Provide the [X, Y] coordinate of the cell's center where the given text is located.  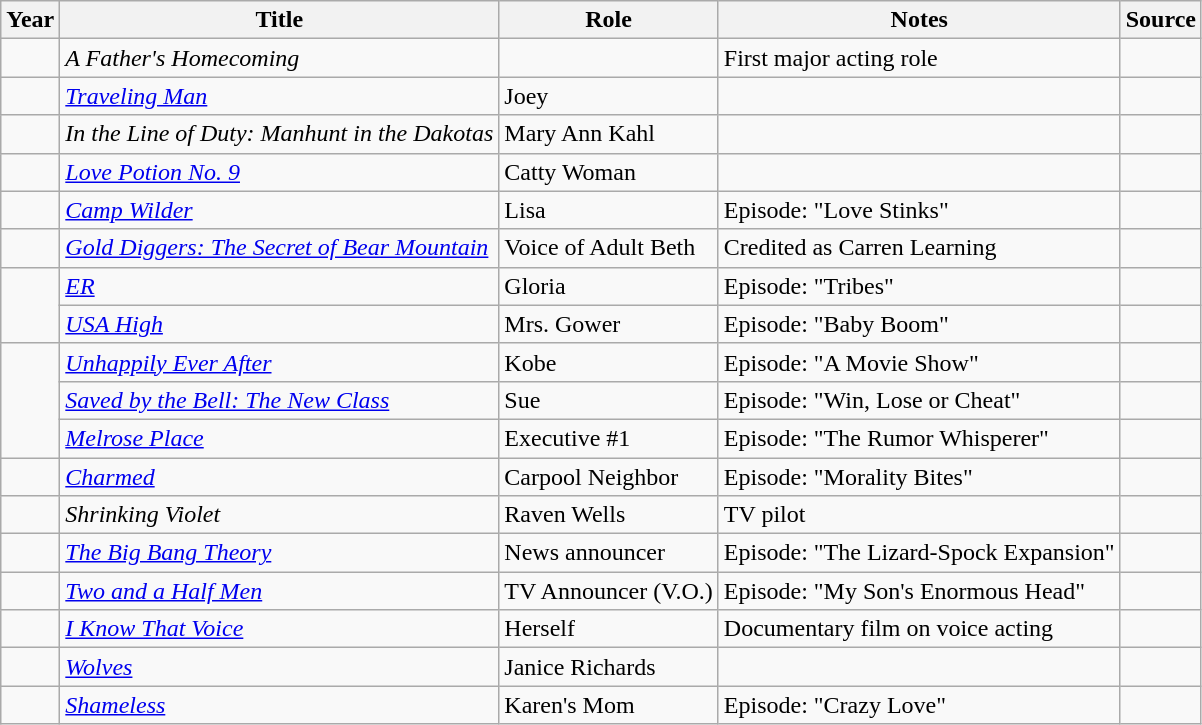
Notes [919, 20]
TV pilot [919, 515]
Shameless [280, 705]
News announcer [608, 553]
Melrose Place [280, 438]
Herself [608, 629]
Voice of Adult Beth [608, 248]
First major acting role [919, 58]
Episode: "Morality Bites" [919, 477]
Karen's Mom [608, 705]
Episode: "My Son's Enormous Head" [919, 591]
Episode: "Tribes" [919, 286]
ER [280, 286]
Saved by the Bell: The New Class [280, 400]
Credited as Carren Learning [919, 248]
Episode: "The Rumor Whisperer" [919, 438]
Love Potion No. 9 [280, 172]
Traveling Man [280, 96]
USA High [280, 324]
Catty Woman [608, 172]
Sue [608, 400]
Gold Diggers: The Secret of Bear Mountain [280, 248]
Kobe [608, 362]
Charmed [280, 477]
Episode: "The Lizard-Spock Expansion" [919, 553]
Lisa [608, 210]
Mrs. Gower [608, 324]
Two and a Half Men [280, 591]
A Father's Homecoming [280, 58]
Year [30, 20]
Episode: "Love Stinks" [919, 210]
Mary Ann Kahl [608, 134]
TV Announcer (V.O.) [608, 591]
Title [280, 20]
Executive #1 [608, 438]
Wolves [280, 667]
I Know That Voice [280, 629]
The Big Bang Theory [280, 553]
Episode: "A Movie Show" [919, 362]
Unhappily Ever After [280, 362]
Gloria [608, 286]
Episode: "Win, Lose or Cheat" [919, 400]
Janice Richards [608, 667]
Carpool Neighbor [608, 477]
Documentary film on voice acting [919, 629]
Source [1160, 20]
Joey [608, 96]
Camp Wilder [280, 210]
In the Line of Duty: Manhunt in the Dakotas [280, 134]
Shrinking Violet [280, 515]
Episode: "Crazy Love" [919, 705]
Role [608, 20]
Episode: "Baby Boom" [919, 324]
Raven Wells [608, 515]
